Return (X, Y) of the center of cell containing provided text 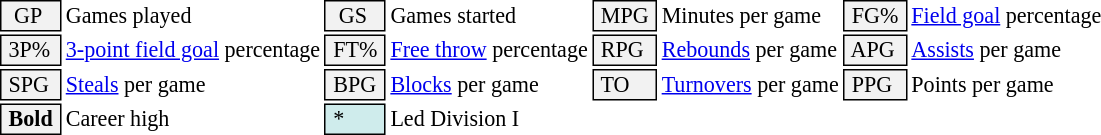
TO (624, 85)
SPG (30, 85)
Steals per game (192, 85)
Games played (192, 16)
Games started (489, 16)
Blocks per game (489, 85)
FT% (356, 50)
3P% (30, 50)
MPG (624, 16)
BPG (356, 85)
PPG (875, 85)
3-point field goal percentage (192, 50)
RPG (624, 50)
GS (356, 16)
Rebounds per game (750, 50)
GP (30, 16)
Free throw percentage (489, 50)
Turnovers per game (750, 85)
FG% (875, 16)
APG (875, 50)
Minutes per game (750, 16)
